Provide the (x, y) coordinate of the cell's center where the given text is located.  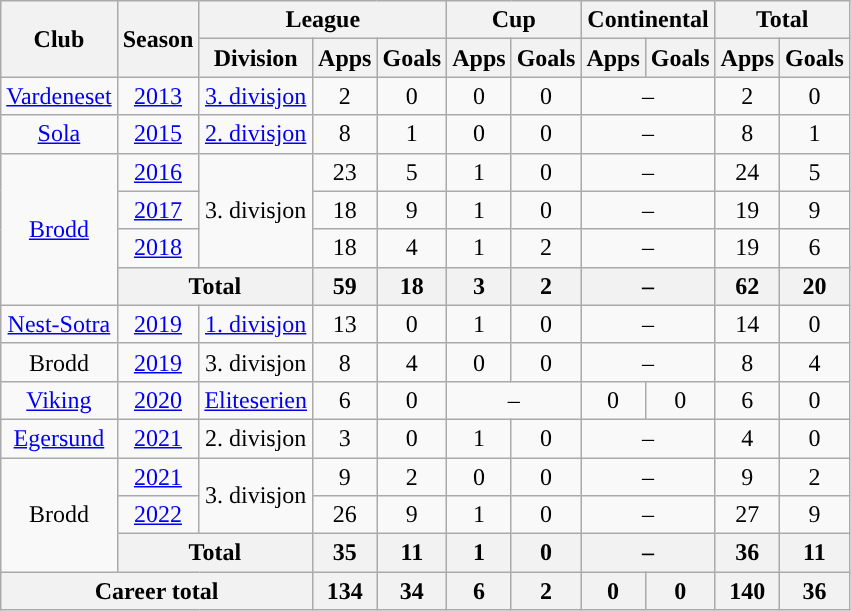
Eliteserien (256, 400)
2015 (158, 134)
2013 (158, 96)
13 (345, 324)
62 (747, 286)
2020 (158, 400)
23 (345, 172)
Continental (648, 20)
Cup (514, 20)
Vardeneset (59, 96)
59 (345, 286)
Career total (157, 591)
Division (256, 58)
24 (747, 172)
134 (345, 591)
Club (59, 39)
Season (158, 39)
Nest-Sotra (59, 324)
2022 (158, 515)
34 (412, 591)
140 (747, 591)
1. divisjon (256, 324)
26 (345, 515)
14 (747, 324)
2018 (158, 248)
35 (345, 553)
League (323, 20)
Sola (59, 134)
Egersund (59, 438)
2016 (158, 172)
27 (747, 515)
Viking (59, 400)
2017 (158, 210)
20 (815, 286)
